Scan for the cell matching the given text and deliver its (X, Y) coordinate at center. 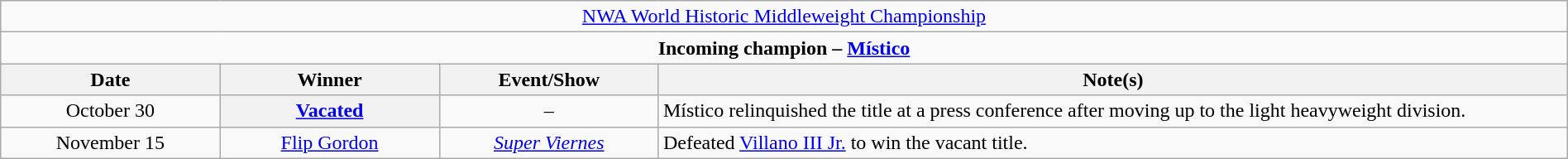
October 30 (111, 111)
November 15 (111, 142)
NWA World Historic Middleweight Championship (784, 17)
Note(s) (1113, 79)
Date (111, 79)
Defeated Villano III Jr. to win the vacant title. (1113, 142)
Vacated (329, 111)
Flip Gordon (329, 142)
Super Viernes (549, 142)
– (549, 111)
Incoming champion – Místico (784, 48)
Místico relinquished the title at a press conference after moving up to the light heavyweight division. (1113, 111)
Event/Show (549, 79)
Winner (329, 79)
